Extract the [x, y] coordinate from the center of the cell holding the provided text.  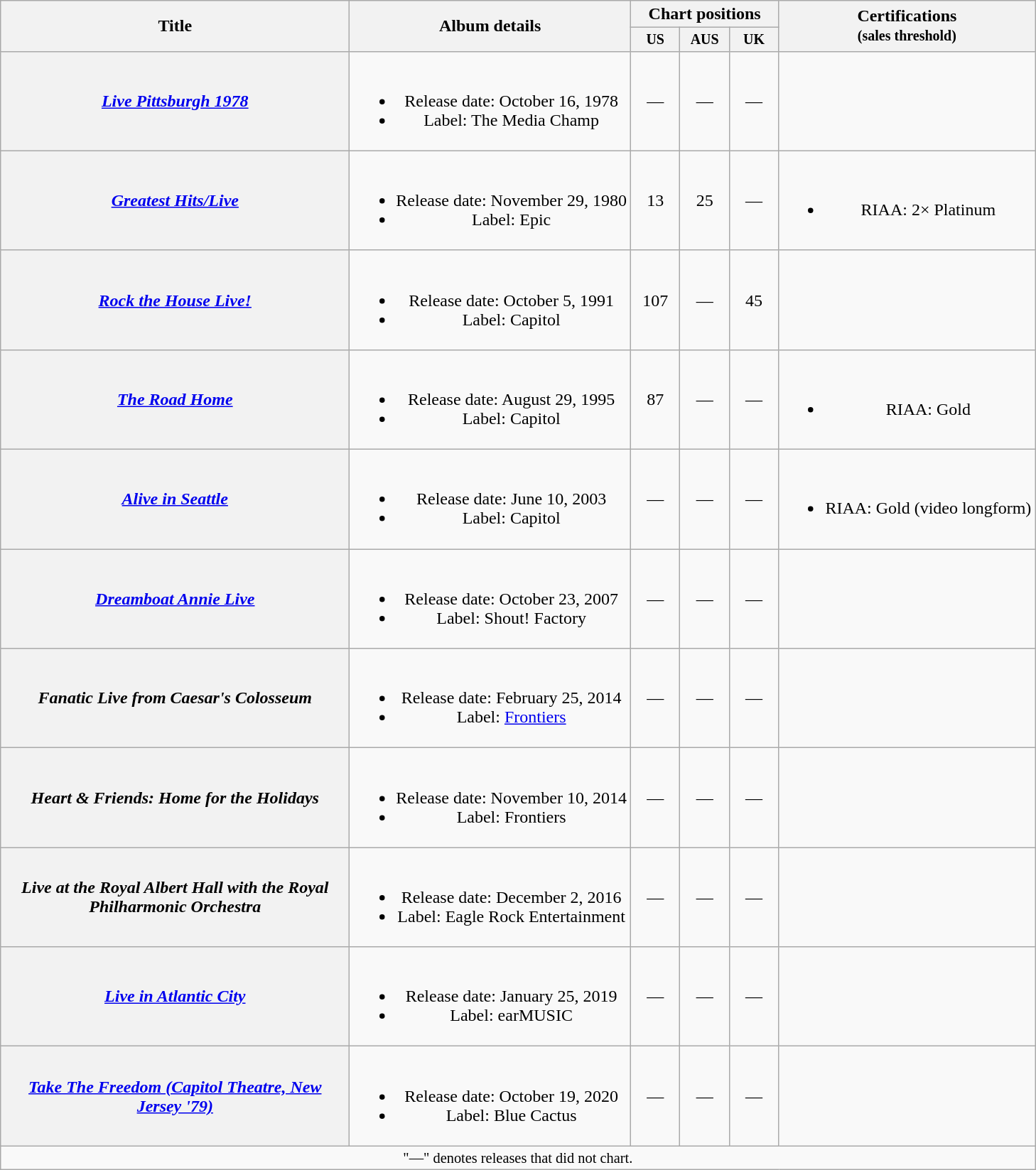
Release date: June 10, 2003Label: Capitol [490, 499]
Live Pittsburgh 1978 [175, 101]
RIAA: Gold [907, 399]
107 [655, 300]
25 [705, 200]
13 [655, 200]
Chart positions [704, 14]
AUS [705, 40]
US [655, 40]
Live in Atlantic City [175, 997]
Take The Freedom (Capitol Theatre, New Jersey '79) [175, 1096]
RIAA: Gold (video longform) [907, 499]
Title [175, 26]
Release date: October 16, 1978Label: The Media Champ [490, 101]
Greatest Hits/Live [175, 200]
Release date: January 25, 2019Label: earMUSIC [490, 997]
87 [655, 399]
The Road Home [175, 399]
Album details [490, 26]
Fanatic Live from Caesar's Colosseum [175, 698]
Release date: November 10, 2014Label: Frontiers [490, 798]
Heart & Friends: Home for the Holidays [175, 798]
Release date: November 29, 1980Label: Epic [490, 200]
Release date: October 5, 1991Label: Capitol [490, 300]
Rock the House Live! [175, 300]
Alive in Seattle [175, 499]
Live at the Royal Albert Hall with the Royal Philharmonic Orchestra [175, 897]
Release date: December 2, 2016Label: Eagle Rock Entertainment [490, 897]
RIAA: 2× Platinum [907, 200]
Release date: October 19, 2020Label: Blue Cactus [490, 1096]
UK [753, 40]
45 [753, 300]
Release date: October 23, 2007Label: Shout! Factory [490, 599]
"—" denotes releases that did not chart. [518, 1158]
Release date: August 29, 1995Label: Capitol [490, 399]
Dreamboat Annie Live [175, 599]
Certifications(sales threshold) [907, 26]
Release date: February 25, 2014Label: Frontiers [490, 698]
